Return (X, Y) of the center of cell containing provided text 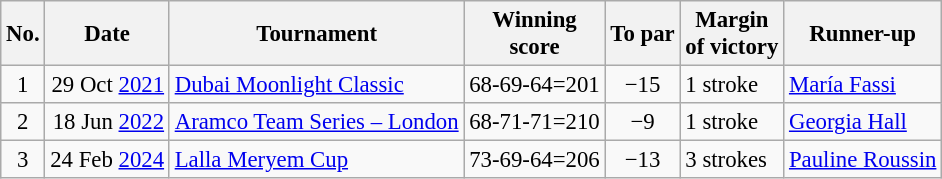
Dubai Moonlight Classic (316, 85)
No. (23, 34)
Pauline Roussin (863, 160)
Georgia Hall (863, 122)
29 Oct 2021 (107, 85)
68-71-71=210 (534, 122)
73-69-64=206 (534, 160)
Marginof victory (732, 34)
18 Jun 2022 (107, 122)
Runner-up (863, 34)
To par (642, 34)
68-69-64=201 (534, 85)
−15 (642, 85)
1 (23, 85)
3 strokes (732, 160)
Winningscore (534, 34)
Lalla Meryem Cup (316, 160)
24 Feb 2024 (107, 160)
Tournament (316, 34)
Date (107, 34)
2 (23, 122)
Aramco Team Series – London (316, 122)
−13 (642, 160)
−9 (642, 122)
María Fassi (863, 85)
3 (23, 160)
